Output the (X, Y) coordinate of the center of the cell containing the given text.  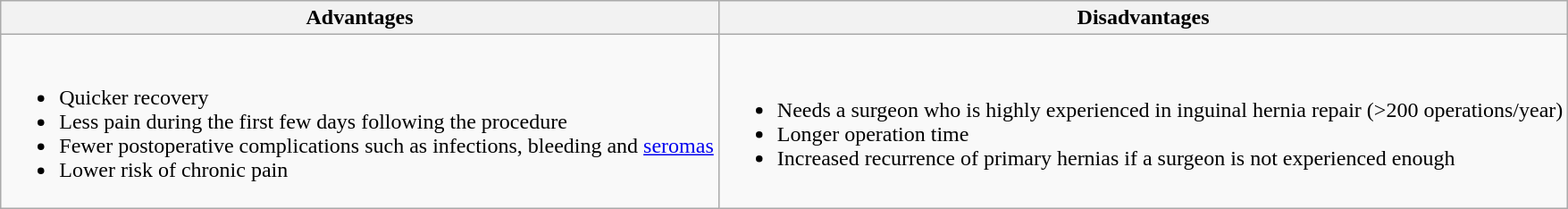
Disadvantages (1144, 18)
Advantages (360, 18)
